Extract the [x, y] coordinate from the center of the cell holding the provided text.  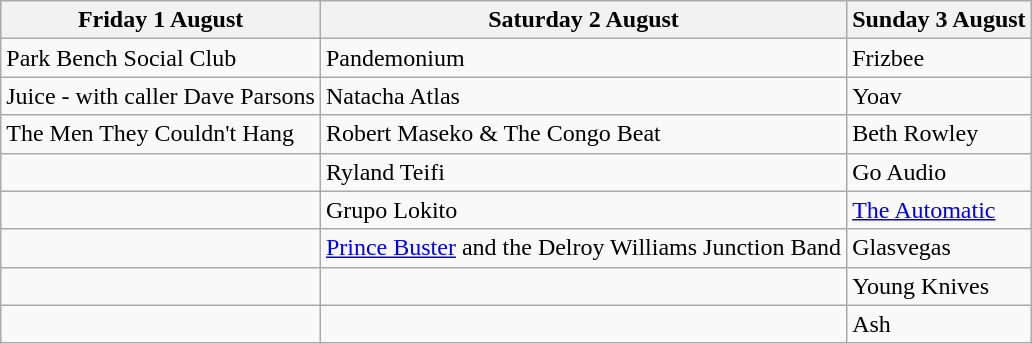
Beth Rowley [939, 134]
Young Knives [939, 286]
Pandemonium [583, 58]
Glasvegas [939, 248]
Friday 1 August [161, 20]
The Men They Couldn't Hang [161, 134]
The Automatic [939, 210]
Ash [939, 324]
Ryland Teifi [583, 172]
Frizbee [939, 58]
Sunday 3 August [939, 20]
Prince Buster and the Delroy Williams Junction Band [583, 248]
Saturday 2 August [583, 20]
Robert Maseko & The Congo Beat [583, 134]
Natacha Atlas [583, 96]
Yoav [939, 96]
Park Bench Social Club [161, 58]
Go Audio [939, 172]
Grupo Lokito [583, 210]
Juice - with caller Dave Parsons [161, 96]
